Pinpoint the cell where the given text exists, returning its (x, y) midpoint coordinate. 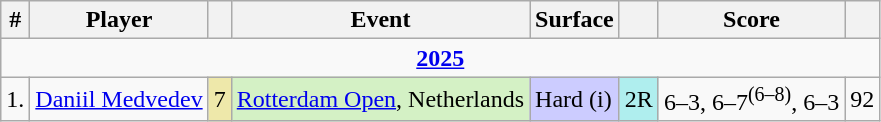
Score (751, 20)
Player (119, 20)
2025 (440, 58)
2R (638, 100)
Event (380, 20)
Surface (575, 20)
92 (862, 100)
Daniil Medvedev (119, 100)
Hard (i) (575, 100)
6–3, 6–7(6–8), 6–3 (751, 100)
7 (220, 100)
# (16, 20)
Rotterdam Open, Netherlands (380, 100)
1. (16, 100)
